Locate the cell with the specified text and output its (x, y) center coordinate. 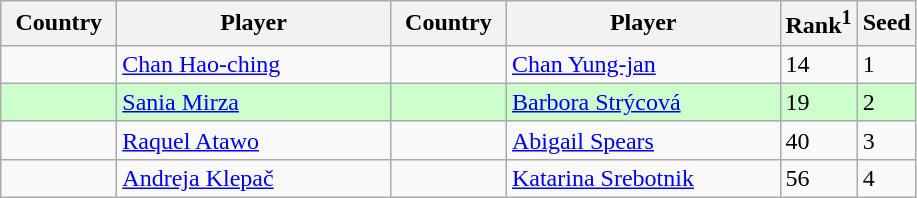
56 (818, 178)
Raquel Atawo (254, 140)
1 (886, 64)
Barbora Strýcová (643, 102)
2 (886, 102)
4 (886, 178)
Sania Mirza (254, 102)
14 (818, 64)
Rank1 (818, 24)
Seed (886, 24)
Abigail Spears (643, 140)
Andreja Klepač (254, 178)
Chan Yung-jan (643, 64)
Katarina Srebotnik (643, 178)
19 (818, 102)
40 (818, 140)
3 (886, 140)
Chan Hao-ching (254, 64)
